Search for the cell housing the specified text and yield its [x, y] center coordinate. 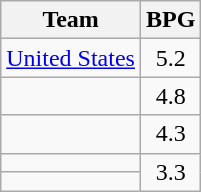
3.3 [170, 172]
4.8 [170, 96]
5.2 [170, 58]
United States [71, 58]
4.3 [170, 134]
BPG [170, 20]
Team [71, 20]
